For the text-containing cell, return its midpoint in (x, y) coordinate format. 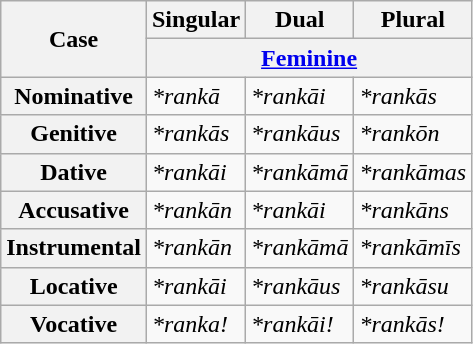
Feminine (308, 58)
*rankāmas (413, 172)
Nominative (74, 96)
Plural (413, 20)
*rankāsu (413, 286)
Locative (74, 286)
*ranka! (196, 324)
Accusative (74, 210)
*rankāi! (300, 324)
*rankāns (413, 210)
*rankōn (413, 134)
Genitive (74, 134)
*rankās! (413, 324)
Dual (300, 20)
*rankāmīs (413, 248)
Instrumental (74, 248)
Vocative (74, 324)
Singular (196, 20)
*rankā (196, 96)
Dative (74, 172)
Case (74, 39)
